Pinpoint the cell where the given text exists, returning its (x, y) midpoint coordinate. 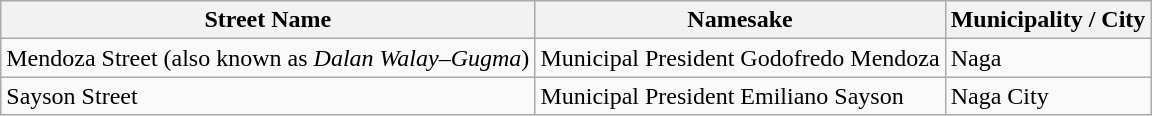
Namesake (740, 20)
Naga City (1048, 96)
Mendoza Street (also known as Dalan Walay–Gugma) (268, 58)
Sayson Street (268, 96)
Street Name (268, 20)
Municipal President Emiliano Sayson (740, 96)
Municipality / City (1048, 20)
Municipal President Godofredo Mendoza (740, 58)
Naga (1048, 58)
